Capture the cell that displays the provided text and extract its [x, y] central coordinate. 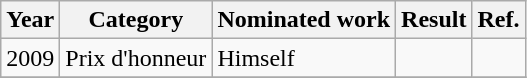
2009 [30, 58]
Category [136, 20]
Himself [304, 58]
Ref. [498, 20]
Prix d'honneur [136, 58]
Year [30, 20]
Result [434, 20]
Nominated work [304, 20]
